Search for the cell housing the specified text and yield its (x, y) center coordinate. 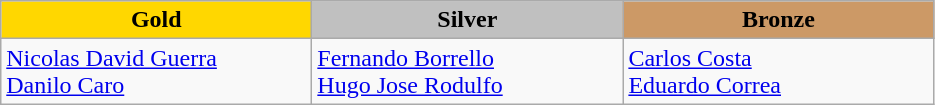
Fernando BorrelloHugo Jose Rodulfo (468, 72)
Silver (468, 20)
Nicolas David GuerraDanilo Caro (156, 72)
Gold (156, 20)
Carlos CostaEduardo Correa (778, 72)
Bronze (778, 20)
